Return the [x, y] coordinate for the center point of the cell that contains the specified text.  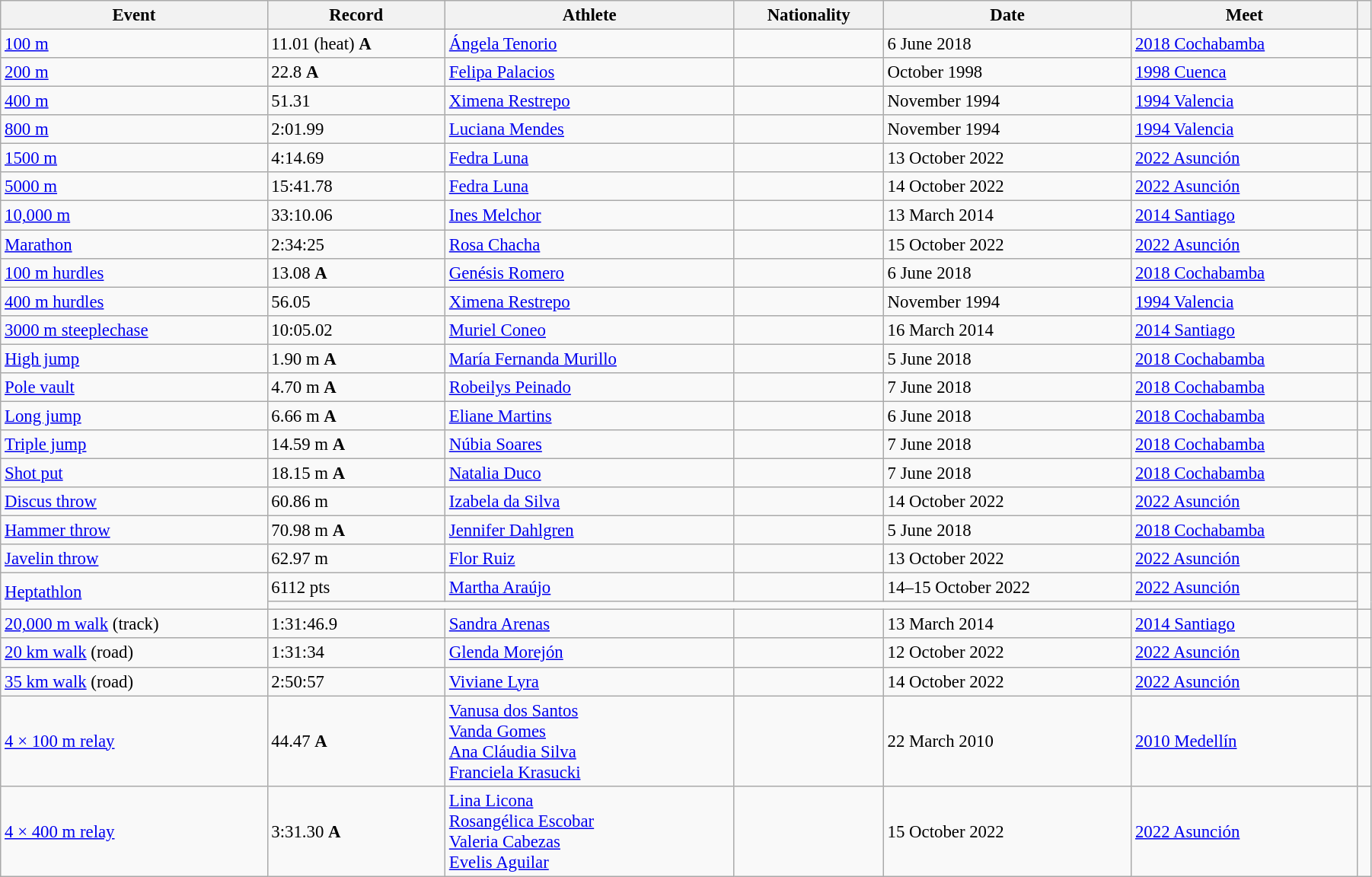
4 × 100 m relay [134, 741]
Long jump [134, 416]
Nationality [809, 15]
2:50:57 [356, 681]
Meet [1244, 15]
Flor Ruiz [589, 559]
4:14.69 [356, 158]
Ángela Tenorio [589, 44]
10,000 m [134, 215]
14.59 m A [356, 445]
2:01.99 [356, 129]
Núbia Soares [589, 445]
22.8 A [356, 72]
1998 Cuenca [1244, 72]
Discus throw [134, 502]
Luciana Mendes [589, 129]
44.47 A [356, 741]
Hammer throw [134, 531]
6112 pts [356, 588]
Shot put [134, 473]
Jennifer Dahlgren [589, 531]
100 m hurdles [134, 273]
3000 m steeplechase [134, 330]
4 × 400 m relay [134, 831]
1:31:46.9 [356, 624]
1:31:34 [356, 653]
20,000 m walk (track) [134, 624]
Felipa Palacios [589, 72]
20 km walk (road) [134, 653]
Genésis Romero [589, 273]
5000 m [134, 187]
35 km walk (road) [134, 681]
6.66 m A [356, 416]
22 March 2010 [1007, 741]
56.05 [356, 301]
33:10.06 [356, 215]
Vanusa dos Santos Vanda Gomes Ana Cláudia Silva Franciela Krasucki [589, 741]
4.70 m A [356, 387]
16 March 2014 [1007, 330]
High jump [134, 359]
Ines Melchor [589, 215]
1.90 m A [356, 359]
3:31.30 A [356, 831]
Robeilys Peinado [589, 387]
Athlete [589, 15]
Viviane Lyra [589, 681]
60.86 m [356, 502]
Martha Araújo [589, 588]
12 October 2022 [1007, 653]
2010 Medellín [1244, 741]
Muriel Coneo [589, 330]
800 m [134, 129]
400 m [134, 101]
Record [356, 15]
October 1998 [1007, 72]
Lina LiconaRosangélica EscobarValeria CabezasEvelis Aguilar [589, 831]
15:41.78 [356, 187]
Izabela da Silva [589, 502]
62.97 m [356, 559]
13.08 A [356, 273]
51.31 [356, 101]
70.98 m A [356, 531]
Javelin throw [134, 559]
Natalia Duco [589, 473]
100 m [134, 44]
400 m hurdles [134, 301]
200 m [134, 72]
Triple jump [134, 445]
Eliane Martins [589, 416]
Rosa Chacha [589, 244]
1500 m [134, 158]
Glenda Morejón [589, 653]
Marathon [134, 244]
14–15 October 2022 [1007, 588]
10:05.02 [356, 330]
Pole vault [134, 387]
11.01 (heat) A [356, 44]
Heptathlon [134, 592]
2:34:25 [356, 244]
María Fernanda Murillo [589, 359]
Event [134, 15]
Sandra Arenas [589, 624]
Date [1007, 15]
18.15 m A [356, 473]
